Return [X, Y] of the center of cell containing provided text 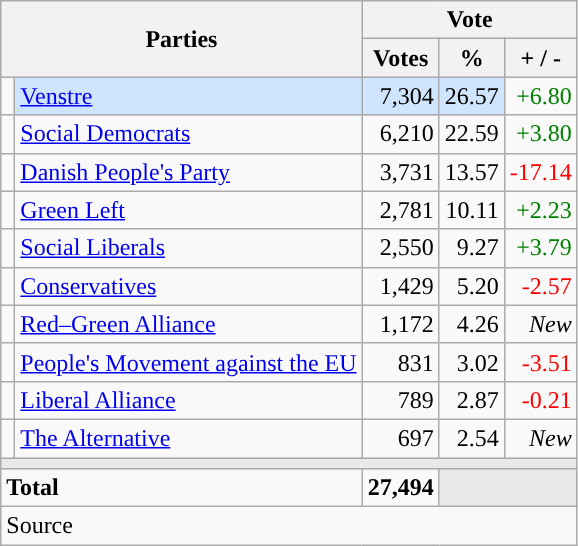
Venstre [188, 96]
697 [400, 438]
22.59 [472, 134]
% [472, 58]
2,781 [400, 210]
13.57 [472, 172]
-17.14 [540, 172]
The Alternative [188, 438]
2,550 [400, 248]
3,731 [400, 172]
9.27 [472, 248]
7,304 [400, 96]
+ / - [540, 58]
6,210 [400, 134]
831 [400, 362]
27,494 [400, 488]
1,172 [400, 324]
2.87 [472, 400]
1,429 [400, 286]
+2.23 [540, 210]
4.26 [472, 324]
+3.79 [540, 248]
3.02 [472, 362]
Liberal Alliance [188, 400]
Social Democrats [188, 134]
People's Movement against the EU [188, 362]
789 [400, 400]
Votes [400, 58]
Total [182, 488]
Green Left [188, 210]
Social Liberals [188, 248]
2.54 [472, 438]
Vote [470, 20]
-2.57 [540, 286]
Danish People's Party [188, 172]
+6.80 [540, 96]
Source [290, 526]
26.57 [472, 96]
10.11 [472, 210]
5.20 [472, 286]
+3.80 [540, 134]
-0.21 [540, 400]
-3.51 [540, 362]
Conservatives [188, 286]
Red–Green Alliance [188, 324]
Parties [182, 39]
